Pinpoint the cell where the given text exists, returning its (x, y) midpoint coordinate. 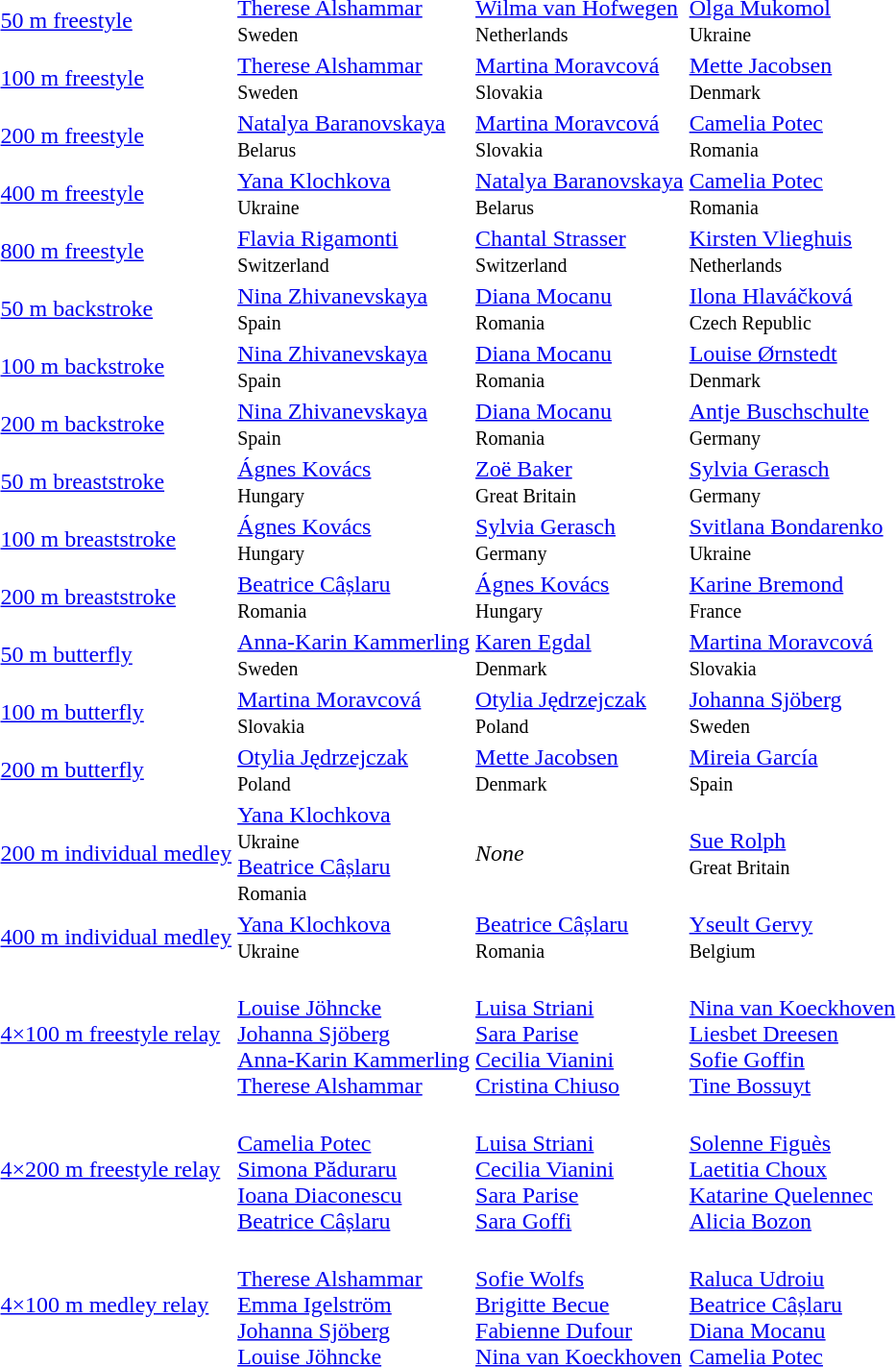
Zoë BakerGreat Britain (580, 482)
Luisa Striani Sara Parise Cecilia Vianini Cristina Chiuso (580, 1034)
Anna-Karin KammerlingSweden (353, 655)
Yana Klochkova Ukraine Beatrice Câșlaru Romania (353, 853)
Chantal StrasserSwitzerland (580, 252)
Mette JacobsenDenmark (580, 770)
None (580, 853)
Camelia Potec Simona Păduraru Ioana Diaconescu Beatrice Câșlaru (353, 1169)
Sylvia GeraschGermany (580, 540)
Beatrice Câșlaru Romania (580, 938)
Karen EgdalDenmark (580, 655)
Flavia RigamontiSwitzerland (353, 252)
Luisa Striani Cecilia Vianini Sara Parise Sara Goffi (580, 1169)
Louise Jöhncke Johanna Sjöberg Anna-Karin Kammerling Therese Alshammar (353, 1034)
Therese AlshammarSweden (353, 79)
Beatrice CâșlaruRomania (353, 598)
